Find where the given text appears and provide that cell's center as (x, y) coordinate. 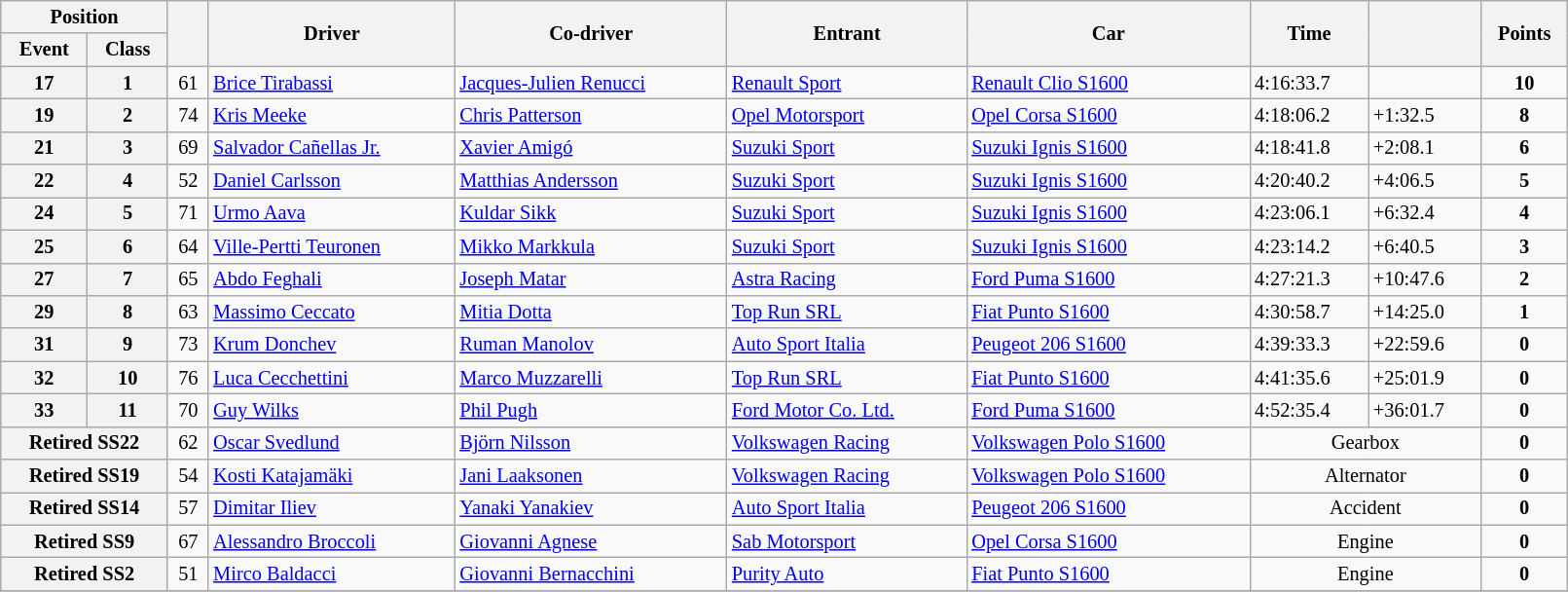
Renault Sport (847, 83)
Daniel Carlsson (331, 181)
Oscar Svedlund (331, 443)
Time (1309, 33)
Mirco Baldacci (331, 573)
11 (128, 410)
69 (188, 148)
Retired SS14 (85, 508)
Ville-Pertti Teuronen (331, 246)
Brice Tirabassi (331, 83)
64 (188, 246)
+6:32.4 (1425, 213)
51 (188, 573)
4:20:40.2 (1309, 181)
65 (188, 279)
52 (188, 181)
4:30:58.7 (1309, 312)
74 (188, 115)
33 (45, 410)
+1:32.5 (1425, 115)
4:18:41.8 (1309, 148)
22 (45, 181)
Urmo Aava (331, 213)
Alessandro Broccoli (331, 541)
4:27:21.3 (1309, 279)
+25:01.9 (1425, 378)
Retired SS9 (85, 541)
Opel Motorsport (847, 115)
Björn Nilsson (590, 443)
Massimo Ceccato (331, 312)
Co-driver (590, 33)
4:23:06.1 (1309, 213)
Class (128, 50)
71 (188, 213)
+4:06.5 (1425, 181)
25 (45, 246)
Kuldar Sikk (590, 213)
62 (188, 443)
Giovanni Agnese (590, 541)
Astra Racing (847, 279)
+6:40.5 (1425, 246)
Renault Clio S1600 (1108, 83)
31 (45, 345)
63 (188, 312)
Jani Laaksonen (590, 476)
Krum Donchev (331, 345)
Entrant (847, 33)
Retired SS22 (85, 443)
Jacques-Julien Renucci (590, 83)
+2:08.1 (1425, 148)
Points (1524, 33)
Retired SS19 (85, 476)
19 (45, 115)
Position (85, 17)
+10:47.6 (1425, 279)
Chris Patterson (590, 115)
Kris Meeke (331, 115)
27 (45, 279)
Purity Auto (847, 573)
61 (188, 83)
Retired SS2 (85, 573)
Alternator (1365, 476)
Mikko Markkula (590, 246)
32 (45, 378)
Giovanni Bernacchini (590, 573)
Yanaki Yanakiev (590, 508)
Matthias Andersson (590, 181)
7 (128, 279)
Abdo Feghali (331, 279)
70 (188, 410)
4:18:06.2 (1309, 115)
Dimitar Iliev (331, 508)
Phil Pugh (590, 410)
Accident (1365, 508)
Car (1108, 33)
57 (188, 508)
Guy Wilks (331, 410)
Joseph Matar (590, 279)
Marco Muzzarelli (590, 378)
Ford Motor Co. Ltd. (847, 410)
+36:01.7 (1425, 410)
Gearbox (1365, 443)
4:16:33.7 (1309, 83)
+22:59.6 (1425, 345)
Sab Motorsport (847, 541)
21 (45, 148)
4:41:35.6 (1309, 378)
Driver (331, 33)
Luca Cecchettini (331, 378)
67 (188, 541)
29 (45, 312)
4:39:33.3 (1309, 345)
4:52:35.4 (1309, 410)
Event (45, 50)
Kosti Katajamäki (331, 476)
4:23:14.2 (1309, 246)
+14:25.0 (1425, 312)
76 (188, 378)
Ruman Manolov (590, 345)
24 (45, 213)
Xavier Amigó (590, 148)
17 (45, 83)
73 (188, 345)
9 (128, 345)
54 (188, 476)
Mitia Dotta (590, 312)
Salvador Cañellas Jr. (331, 148)
